Locate the cell with the specified text and output its (x, y) center coordinate. 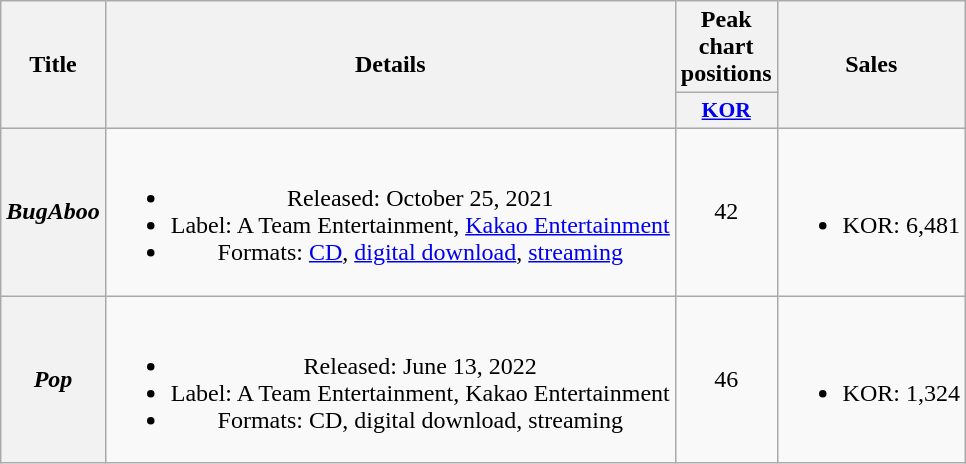
Details (390, 65)
Released: October 25, 2021Label: A Team Entertainment, Kakao EntertainmentFormats: CD, digital download, streaming (390, 212)
Sales (871, 65)
Title (53, 65)
Released: June 13, 2022Label: A Team Entertainment, Kakao EntertainmentFormats: CD, digital download, streaming (390, 380)
Pop (53, 380)
KOR: 6,481 (871, 212)
46 (726, 380)
KOR: 1,324 (871, 380)
KOR (726, 111)
Peak chart positions (726, 47)
42 (726, 212)
BugAboo (53, 212)
